Capture the cell that displays the provided text and extract its [X, Y] central coordinate. 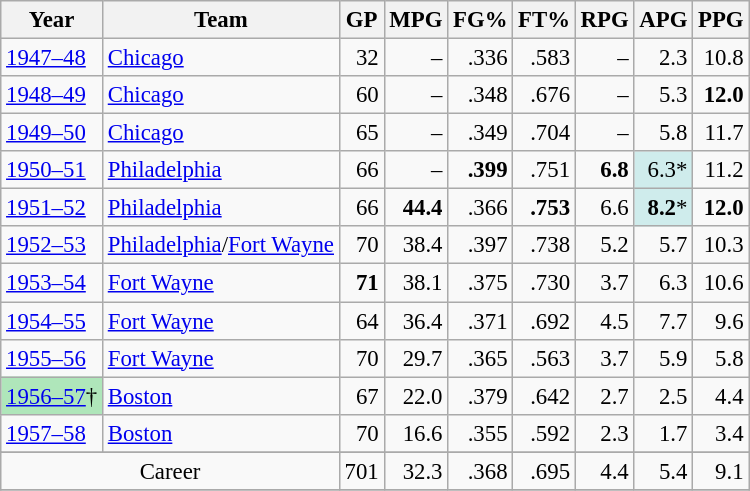
Career [170, 471]
64 [362, 321]
7.7 [664, 321]
MPG [416, 20]
.379 [480, 396]
.336 [480, 58]
1949–50 [52, 133]
1.7 [664, 433]
1956–57† [52, 396]
Year [52, 20]
44.4 [416, 208]
.583 [544, 58]
1957–58 [52, 433]
10.3 [721, 245]
32.3 [416, 471]
Philadelphia/Fort Wayne [220, 245]
2.7 [604, 396]
3.4 [721, 433]
22.0 [416, 396]
6.3 [664, 283]
5.7 [664, 245]
1947–48 [52, 58]
10.6 [721, 283]
.366 [480, 208]
38.4 [416, 245]
1955–56 [52, 358]
1951–52 [52, 208]
.399 [480, 170]
38.1 [416, 283]
.592 [544, 433]
32 [362, 58]
.753 [544, 208]
.355 [480, 433]
.375 [480, 283]
.368 [480, 471]
11.7 [721, 133]
.397 [480, 245]
Team [220, 20]
5.3 [664, 95]
.704 [544, 133]
36.4 [416, 321]
8.2* [664, 208]
.349 [480, 133]
5.2 [604, 245]
.642 [544, 396]
.348 [480, 95]
APG [664, 20]
.563 [544, 358]
RPG [604, 20]
701 [362, 471]
2.5 [664, 396]
.751 [544, 170]
.692 [544, 321]
9.6 [721, 321]
65 [362, 133]
6.6 [604, 208]
.730 [544, 283]
FG% [480, 20]
67 [362, 396]
60 [362, 95]
.365 [480, 358]
4.5 [604, 321]
5.9 [664, 358]
1950–51 [52, 170]
10.8 [721, 58]
.371 [480, 321]
5.4 [664, 471]
.695 [544, 471]
.738 [544, 245]
1952–53 [52, 245]
GP [362, 20]
.676 [544, 95]
FT% [544, 20]
PPG [721, 20]
1948–49 [52, 95]
1954–55 [52, 321]
6.8 [604, 170]
16.6 [416, 433]
9.1 [721, 471]
6.3* [664, 170]
29.7 [416, 358]
1953–54 [52, 283]
11.2 [721, 170]
71 [362, 283]
